For the text-containing cell, return its midpoint in [x, y] coordinate format. 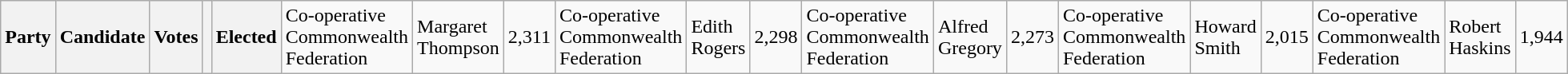
2,273 [1033, 37]
Alfred Gregory [970, 37]
Votes [176, 37]
Elected [247, 37]
Howard Smith [1225, 37]
Party [28, 37]
1,944 [1542, 37]
2,298 [776, 37]
Edith Rogers [719, 37]
Margaret Thompson [459, 37]
2,015 [1287, 37]
Robert Haskins [1480, 37]
2,311 [529, 37]
Candidate [102, 37]
